Scan for the cell matching the given text and deliver its (x, y) coordinate at center. 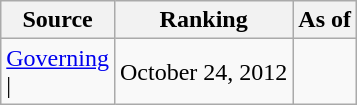
As of (325, 20)
Source (58, 20)
Governing| (58, 72)
Ranking (203, 20)
October 24, 2012 (203, 72)
